Return [x, y] of the center of cell containing provided text 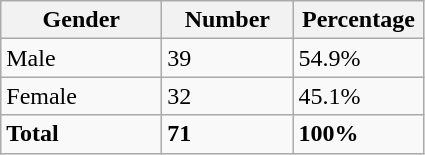
Number [228, 20]
Total [82, 134]
39 [228, 58]
54.9% [358, 58]
Percentage [358, 20]
71 [228, 134]
45.1% [358, 96]
Male [82, 58]
Gender [82, 20]
32 [228, 96]
100% [358, 134]
Female [82, 96]
